From the cell containing the given text, extract its center point as (X, Y) coordinate. 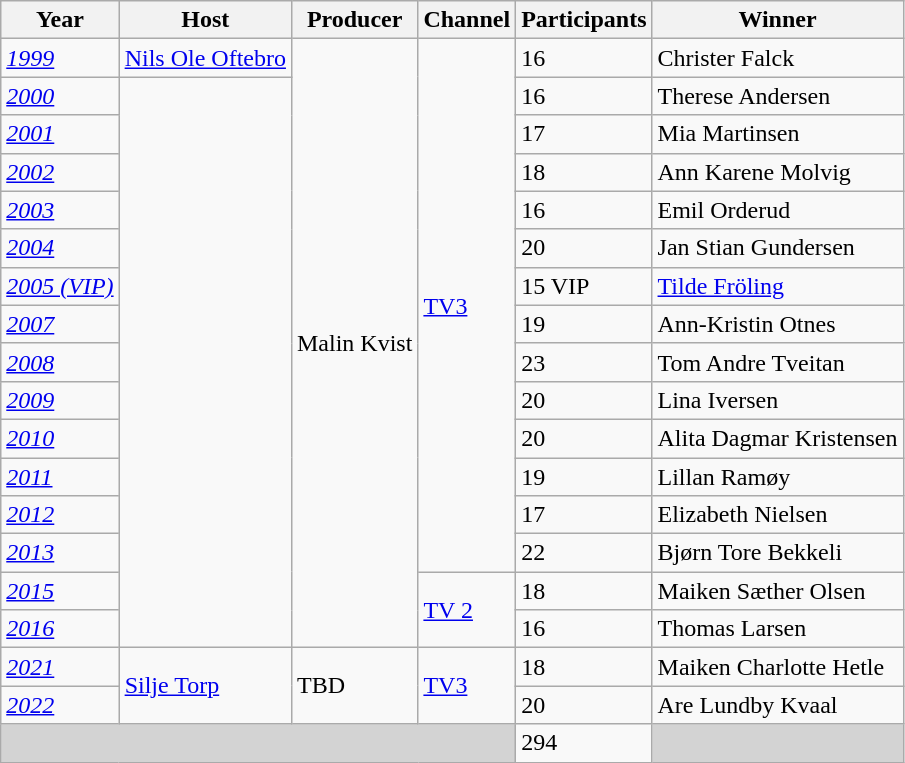
Alita Dagmar Kristensen (778, 438)
Emil Orderud (778, 210)
2013 (60, 553)
Mia Martinsen (778, 134)
1999 (60, 58)
Christer Falck (778, 58)
Channel (467, 20)
Winner (778, 20)
Host (205, 20)
Lina Iversen (778, 400)
Bjørn Tore Bekkeli (778, 553)
Maiken Sæther Olsen (778, 591)
Tilde Fröling (778, 286)
Are Lundby Kvaal (778, 705)
294 (584, 743)
Participants (584, 20)
Ann Karene Molvig (778, 172)
Nils Ole Oftebro (205, 58)
2001 (60, 134)
Maiken Charlotte Hetle (778, 667)
Jan Stian Gundersen (778, 248)
Lillan Ramøy (778, 477)
23 (584, 362)
22 (584, 553)
2005 (VIP) (60, 286)
TV 2 (467, 610)
Year (60, 20)
Producer (354, 20)
Tom Andre Tveitan (778, 362)
2010 (60, 438)
15 VIP (584, 286)
Thomas Larsen (778, 629)
2007 (60, 324)
2009 (60, 400)
2022 (60, 705)
2000 (60, 96)
Therese Andersen (778, 96)
Malin Kvist (354, 344)
2008 (60, 362)
2015 (60, 591)
Elizabeth Nielsen (778, 515)
2002 (60, 172)
2011 (60, 477)
2021 (60, 667)
2012 (60, 515)
Silje Torp (205, 686)
2004 (60, 248)
2016 (60, 629)
2003 (60, 210)
Ann-Kristin Otnes (778, 324)
TBD (354, 686)
